Identify which cell holds the provided text, then report its [x, y] central coordinate. 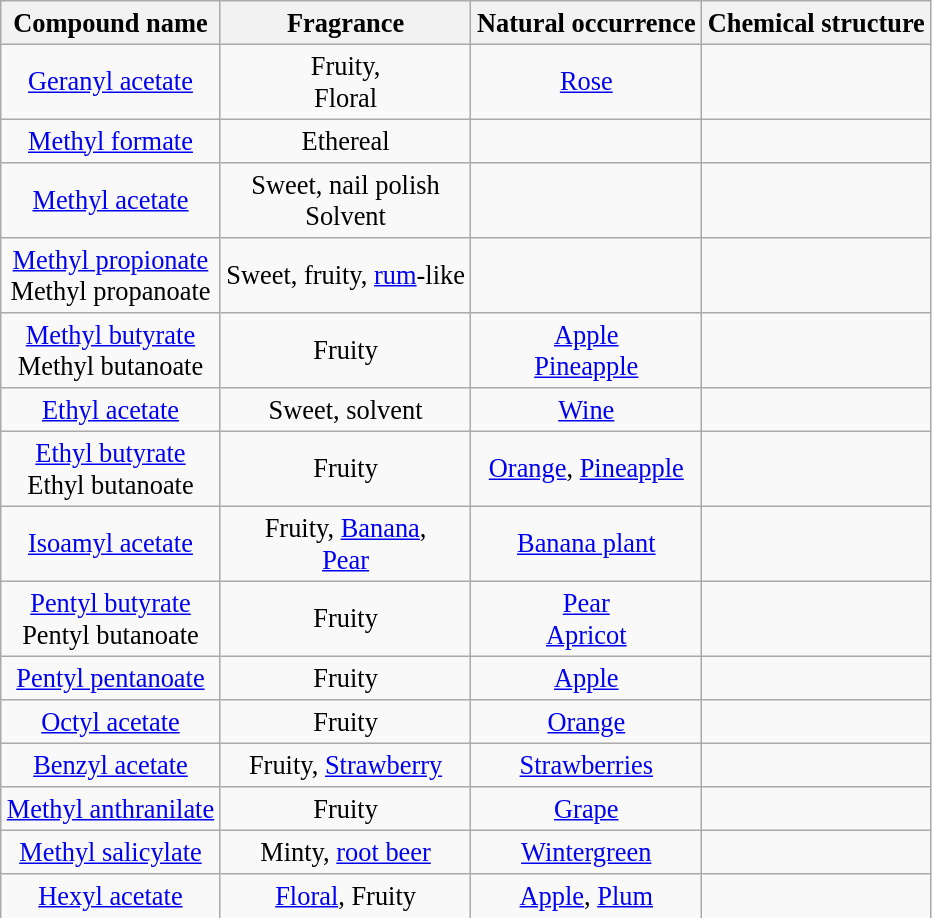
Octyl acetate [110, 722]
Methyl butyrate Methyl butanoate [110, 350]
Orange [586, 722]
Minty, root beer [346, 852]
Isoamyl acetate [110, 544]
Pentyl butyrate Pentyl butanoate [110, 618]
Fragrance [346, 22]
Chemical structure [816, 22]
Apple [586, 678]
Wintergreen [586, 852]
Banana plant [586, 544]
Hexyl acetate [110, 896]
Floral, Fruity [346, 896]
Strawberries [586, 765]
Ethereal [346, 141]
Rose [586, 82]
Wine [586, 410]
Orange, Pineapple [586, 468]
Fruity, Banana, Pear [346, 544]
Methyl propionateMethyl propanoate [110, 276]
Compound name [110, 22]
Methyl acetate [110, 200]
Apple, Plum [586, 896]
Methyl anthranilate [110, 809]
Ethyl butyrate Ethyl butanoate [110, 468]
Pear Apricot [586, 618]
Sweet, solvent [346, 410]
Geranyl acetate [110, 82]
Ethyl acetate [110, 410]
Fruity, Floral [346, 82]
Sweet, fruity, rum-like [346, 276]
Sweet, nail polish Solvent [346, 200]
Pentyl pentanoate [110, 678]
Methyl formate [110, 141]
Grape [586, 809]
Fruity, Strawberry [346, 765]
Benzyl acetate [110, 765]
Apple Pineapple [586, 350]
Methyl salicylate [110, 852]
Natural occurrence [586, 22]
